Determine the (X, Y) coordinate at the center of the cell enclosing the given text.  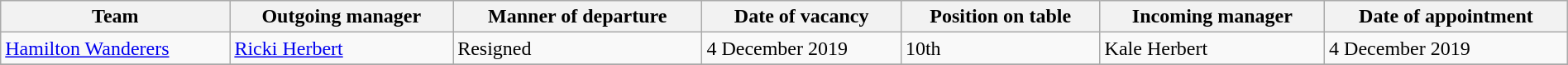
Position on table (1001, 17)
Hamilton Wanderers (116, 48)
Incoming manager (1212, 17)
Ricki Herbert (342, 48)
Kale Herbert (1212, 48)
Team (116, 17)
10th (1001, 48)
Date of appointment (1446, 17)
Outgoing manager (342, 17)
Date of vacancy (802, 17)
Resigned (577, 48)
Manner of departure (577, 17)
